Return the (x, y) coordinate for the center point of the cell that contains the specified text.  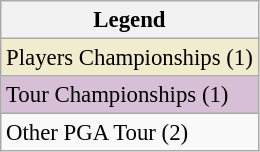
Legend (130, 20)
Players Championships (1) (130, 58)
Other PGA Tour (2) (130, 133)
Tour Championships (1) (130, 95)
